Identify which cell holds the provided text, then report its (x, y) central coordinate. 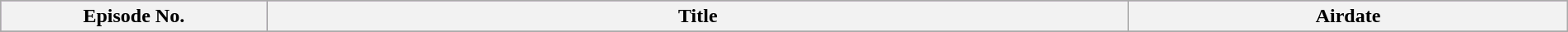
Airdate (1348, 16)
Episode No. (134, 16)
Title (698, 16)
